Output the [X, Y] coordinate of the center of the cell containing the given text.  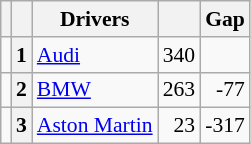
263 [180, 90]
23 [180, 126]
1 [22, 55]
-77 [225, 90]
Gap [225, 19]
Audi [95, 55]
2 [22, 90]
Drivers [95, 19]
-317 [225, 126]
3 [22, 126]
Aston Martin [95, 126]
340 [180, 55]
BMW [95, 90]
